Scan for the cell matching the given text and deliver its (x, y) coordinate at center. 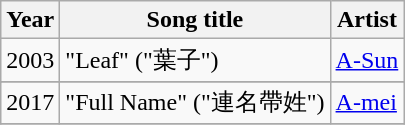
"Leaf" ("葉子") (195, 60)
Artist (367, 20)
Year (30, 20)
Song title (195, 20)
A-mei (367, 102)
"Full Name" ("連名帶姓") (195, 102)
A-Sun (367, 60)
2017 (30, 102)
2003 (30, 60)
